Search for the cell housing the specified text and yield its [x, y] center coordinate. 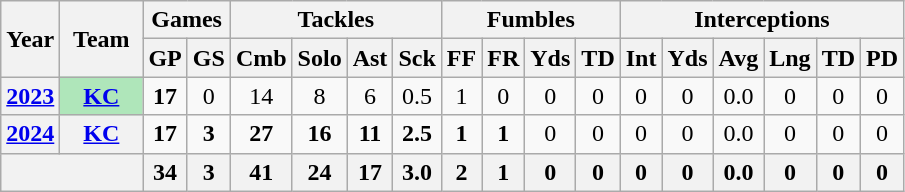
Lng [790, 58]
Fumbles [530, 20]
14 [261, 96]
34 [165, 172]
Solo [320, 58]
3.0 [417, 172]
PD [882, 58]
0.5 [417, 96]
Avg [738, 58]
2 [461, 172]
2023 [30, 96]
FR [504, 58]
27 [261, 134]
GS [208, 58]
Cmb [261, 58]
24 [320, 172]
Games [186, 20]
Int [641, 58]
Tackles [336, 20]
FF [461, 58]
41 [261, 172]
Interceptions [762, 20]
11 [370, 134]
16 [320, 134]
Sck [417, 58]
8 [320, 96]
GP [165, 58]
Year [30, 39]
6 [370, 96]
2.5 [417, 134]
Team [102, 39]
Ast [370, 58]
2024 [30, 134]
